For the text-containing cell, return its midpoint in [x, y] coordinate format. 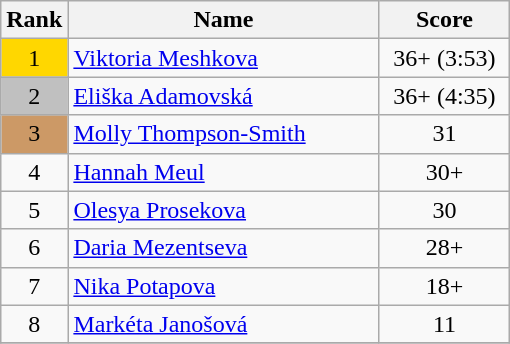
18+ [444, 286]
31 [444, 134]
28+ [444, 248]
Hannah Meul [224, 172]
30+ [444, 172]
Molly Thompson-Smith [224, 134]
Eliška Adamovská [224, 96]
4 [34, 172]
Viktoria Meshkova [224, 58]
36+ (3:53) [444, 58]
2 [34, 96]
Name [224, 20]
8 [34, 324]
36+ (4:35) [444, 96]
5 [34, 210]
1 [34, 58]
30 [444, 210]
6 [34, 248]
Olesya Prosekova [224, 210]
Rank [34, 20]
7 [34, 286]
Score [444, 20]
3 [34, 134]
11 [444, 324]
Nika Potapova [224, 286]
Daria Mezentseva [224, 248]
Markéta Janošová [224, 324]
